Scan for the cell matching the given text and deliver its [X, Y] coordinate at center. 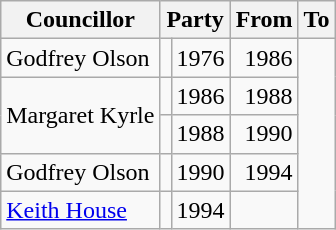
Margaret Kyrle [80, 115]
1976 [200, 58]
Councillor [80, 20]
To [316, 20]
From [264, 20]
Party [195, 20]
Keith House [80, 210]
